Search for the cell housing the specified text and yield its (x, y) center coordinate. 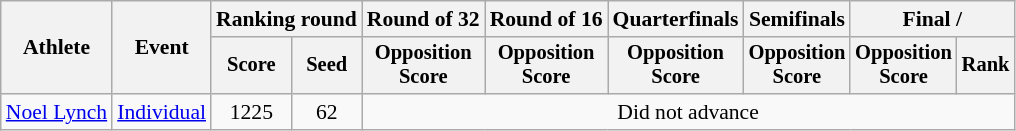
Final / (932, 19)
Noel Lynch (56, 112)
Round of 16 (546, 19)
Seed (327, 66)
Round of 32 (424, 19)
Ranking round (286, 19)
Semifinals (798, 19)
1225 (252, 112)
Quarterfinals (676, 19)
62 (327, 112)
Score (252, 66)
Rank (986, 66)
Event (162, 48)
Athlete (56, 48)
Did not advance (688, 112)
Individual (162, 112)
